Provide the (x, y) coordinate of the cell's center where the given text is located.  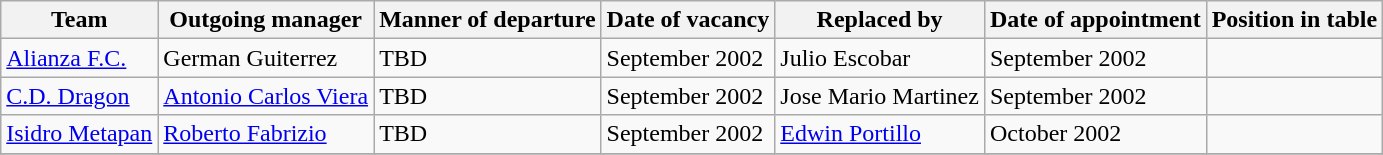
Edwin Portillo (880, 134)
German Guiterrez (266, 58)
Manner of departure (488, 20)
Alianza F.C. (80, 58)
C.D. Dragon (80, 96)
Date of vacancy (688, 20)
Outgoing manager (266, 20)
Position in table (1294, 20)
Antonio Carlos Viera (266, 96)
Team (80, 20)
Roberto Fabrizio (266, 134)
Date of appointment (1095, 20)
Julio Escobar (880, 58)
Replaced by (880, 20)
Jose Mario Martinez (880, 96)
October 2002 (1095, 134)
Isidro Metapan (80, 134)
